Pinpoint the cell where the given text exists, returning its [x, y] midpoint coordinate. 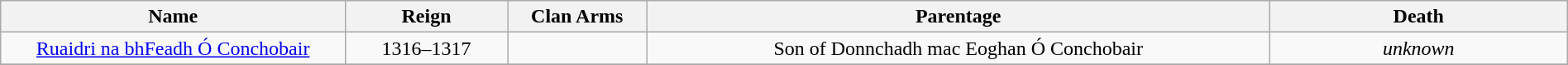
unknown [1418, 48]
Name [174, 17]
Death [1418, 17]
Parentage [958, 17]
Reign [427, 17]
1316–1317 [427, 48]
Ruaidri na bhFeadh Ó Conchobair [174, 48]
Clan Arms [577, 17]
Son of Donnchadh mac Eoghan Ó Conchobair [958, 48]
